Capture the cell that displays the provided text and extract its [x, y] central coordinate. 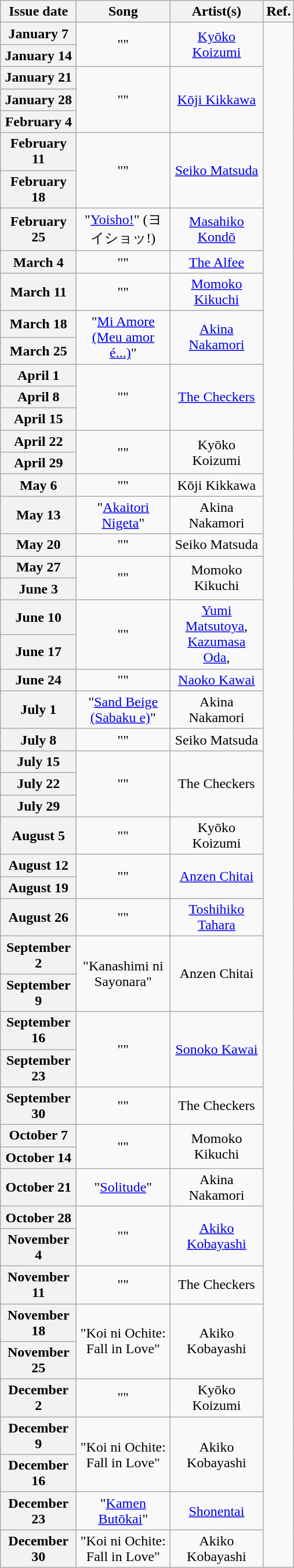
"Kanashimi ni Sayonara" [123, 974]
April 15 [38, 419]
December 2 [38, 1398]
September 23 [38, 1068]
October 7 [38, 1135]
December 30 [38, 1548]
Masahiko Kondō [217, 229]
October 21 [38, 1187]
April 1 [38, 375]
November 11 [38, 1284]
March 4 [38, 262]
"Akaitori Nigeta" [123, 515]
December 23 [38, 1511]
"Yoisho!" (ヨイショッ!) [123, 229]
November 25 [38, 1361]
Ref. [278, 12]
July 1 [38, 710]
"Sand Beige (Sabaku e)" [123, 710]
September 30 [38, 1106]
Yumi Matsutoya, Kazumasa Oda, [217, 635]
November 4 [38, 1247]
December 16 [38, 1473]
August 26 [38, 917]
June 24 [38, 680]
March 11 [38, 292]
"Mi Amore (Meu amor é...)" [123, 337]
March 18 [38, 324]
June 10 [38, 617]
May 20 [38, 545]
Naoko Kawai [217, 680]
May 13 [38, 515]
Song [123, 12]
June 17 [38, 652]
February 11 [38, 152]
April 22 [38, 441]
January 7 [38, 34]
August 19 [38, 888]
February 18 [38, 189]
Shonentai [217, 1511]
"Solitude" [123, 1187]
Toshihiko Tahara [217, 917]
May 6 [38, 485]
September 16 [38, 1031]
August 5 [38, 836]
December 9 [38, 1436]
Sonoko Kawai [217, 1049]
March 25 [38, 350]
October 14 [38, 1157]
September 9 [38, 992]
September 2 [38, 955]
Artist(s) [217, 12]
June 3 [38, 589]
January 21 [38, 78]
The Alfee [217, 262]
February 4 [38, 122]
February 25 [38, 229]
April 29 [38, 463]
January 28 [38, 100]
July 22 [38, 783]
Issue date [38, 12]
July 8 [38, 739]
January 14 [38, 56]
November 18 [38, 1322]
May 27 [38, 567]
"Kamen Butōkai" [123, 1511]
July 15 [38, 761]
October 28 [38, 1217]
August 12 [38, 866]
July 29 [38, 805]
April 8 [38, 397]
